Pinpoint the cell where the given text exists, returning its (x, y) midpoint coordinate. 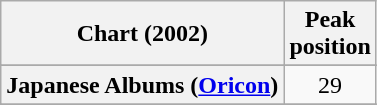
Japanese Albums (Oricon) (142, 85)
29 (330, 85)
Chart (2002) (142, 34)
Peakposition (330, 34)
